Scan for the cell matching the given text and deliver its (x, y) coordinate at center. 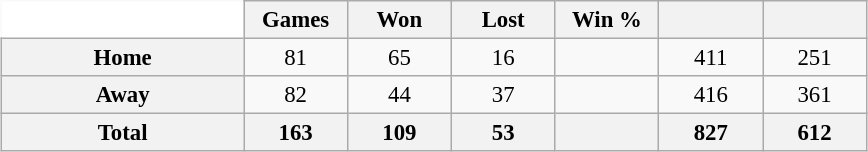
Home (123, 58)
16 (503, 58)
Total (123, 133)
37 (503, 95)
Win % (607, 20)
416 (711, 95)
44 (399, 95)
53 (503, 133)
Games (296, 20)
65 (399, 58)
Lost (503, 20)
411 (711, 58)
827 (711, 133)
Won (399, 20)
361 (815, 95)
82 (296, 95)
Away (123, 95)
163 (296, 133)
81 (296, 58)
109 (399, 133)
251 (815, 58)
612 (815, 133)
